Output the (X, Y) coordinate of the center of the cell containing the given text.  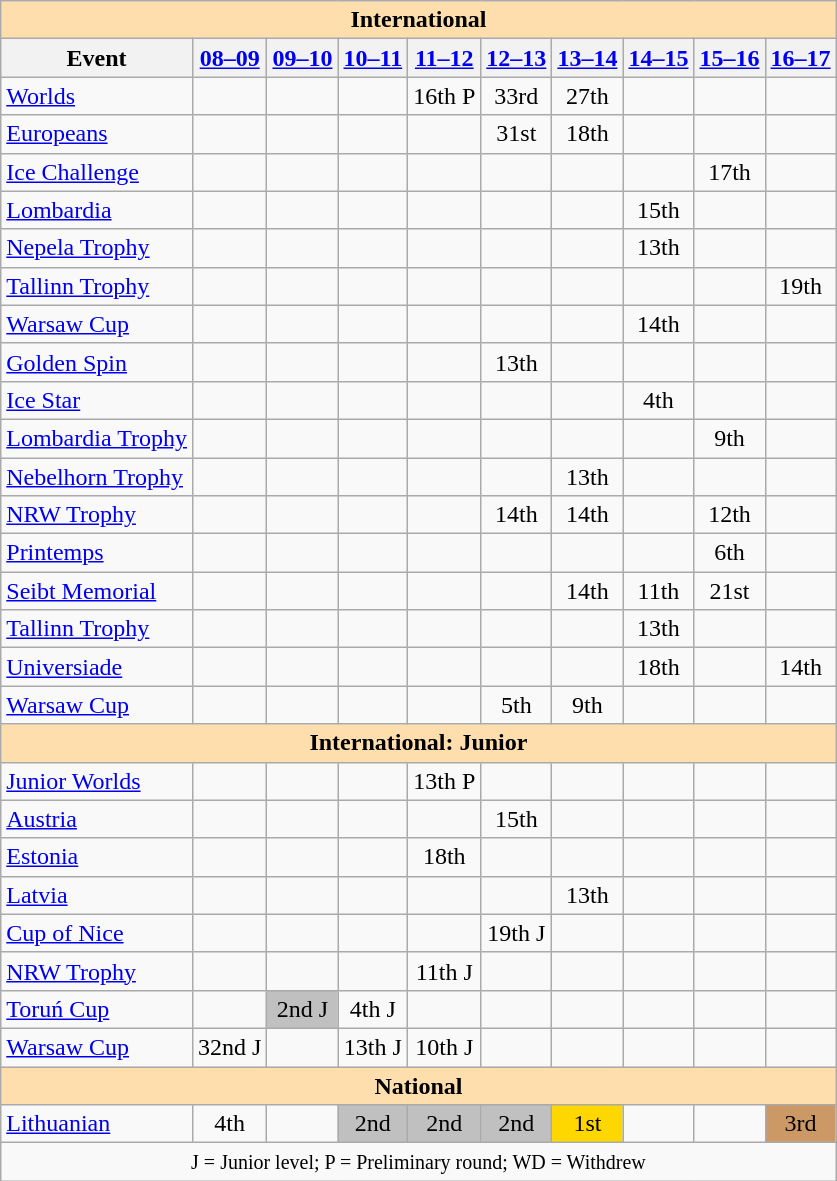
Toruń Cup (97, 1009)
Universiade (97, 667)
Cup of Nice (97, 933)
16–17 (800, 58)
3rd (800, 1124)
11th J (444, 971)
Estonia (97, 857)
Golden Spin (97, 362)
Lombardia Trophy (97, 438)
11th (658, 591)
Worlds (97, 96)
12–13 (516, 58)
International (418, 20)
National (418, 1085)
Europeans (97, 134)
Nepela Trophy (97, 248)
27th (588, 96)
Austria (97, 819)
10th J (444, 1047)
2nd J (302, 1009)
13th P (444, 781)
Latvia (97, 895)
12th (730, 515)
Event (97, 58)
15–16 (730, 58)
J = Junior level; P = Preliminary round; WD = Withdrew (418, 1162)
Printemps (97, 553)
19th J (516, 933)
13–14 (588, 58)
4th J (373, 1009)
08–09 (229, 58)
Lombardia (97, 210)
16th P (444, 96)
17th (730, 172)
32nd J (229, 1047)
33rd (516, 96)
6th (730, 553)
Ice Challenge (97, 172)
Seibt Memorial (97, 591)
International: Junior (418, 743)
14–15 (658, 58)
21st (730, 591)
Nebelhorn Trophy (97, 477)
5th (516, 705)
09–10 (302, 58)
11–12 (444, 58)
1st (588, 1124)
Lithuanian (97, 1124)
13th J (373, 1047)
31st (516, 134)
19th (800, 286)
10–11 (373, 58)
Ice Star (97, 400)
Junior Worlds (97, 781)
